Scan for the cell matching the given text and deliver its (X, Y) coordinate at center. 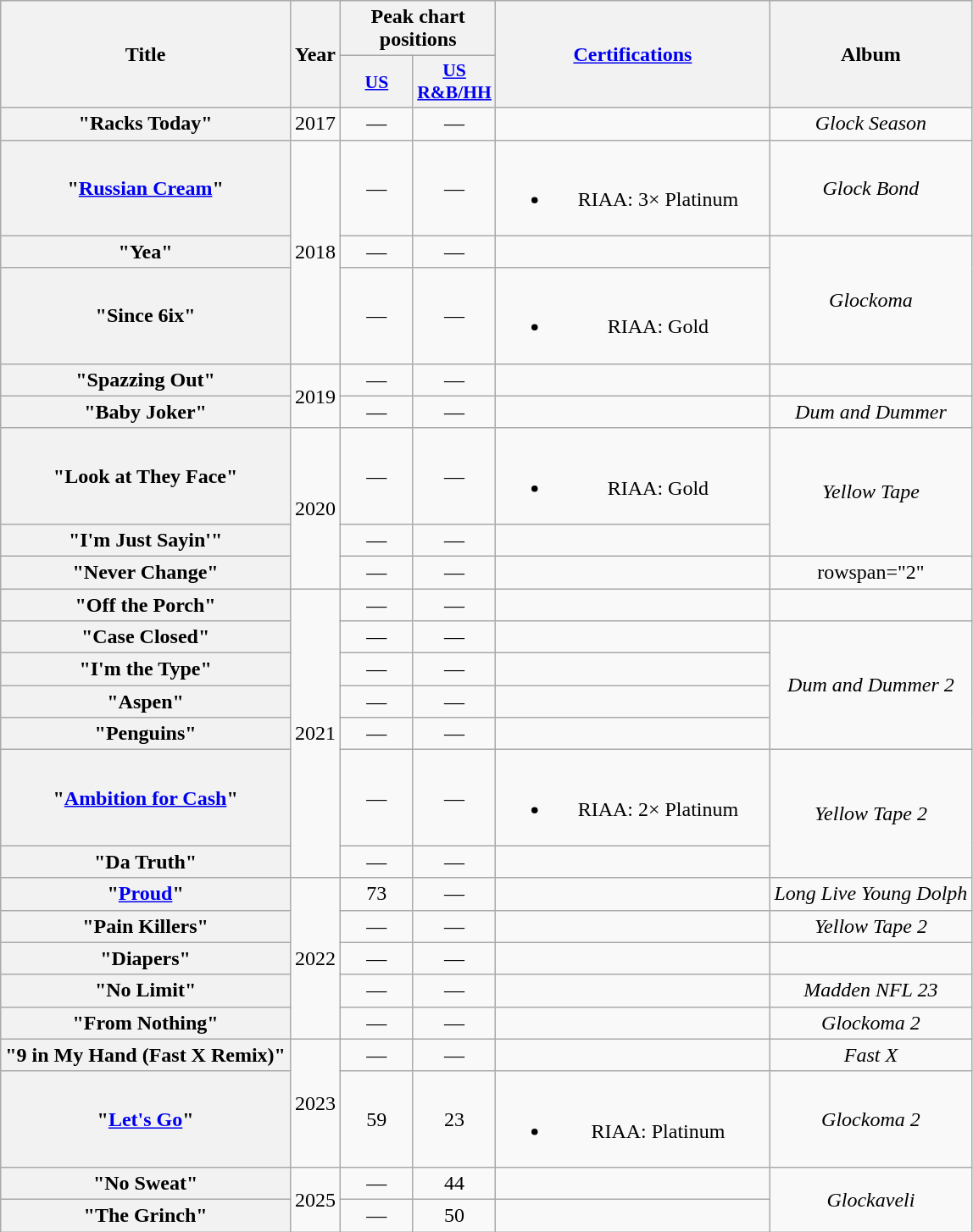
Dum and Dummer (871, 412)
"Aspen" (146, 702)
"Off the Porch" (146, 604)
Glockaveli (871, 1199)
"From Nothing" (146, 1023)
Long Live Young Dolph (871, 894)
2019 (315, 396)
2021 (315, 732)
Year (315, 54)
2017 (315, 124)
"No Limit" (146, 991)
Glock Bond (871, 188)
"Never Change" (146, 572)
"Look at They Face" (146, 476)
"The Grinch" (146, 1215)
"I'm the Type" (146, 669)
US (377, 81)
Fast X (871, 1055)
Certifications (632, 54)
Dum and Dummer 2 (871, 685)
"Russian Cream" (146, 188)
USR&B/HH (454, 81)
2020 (315, 508)
"Case Closed" (146, 637)
RIAA: 2× Platinum (632, 798)
"9 in My Hand (Fast X Remix)" (146, 1055)
Glock Season (871, 124)
rowspan="2" (871, 572)
2018 (315, 252)
"Diapers" (146, 958)
"Ambition for Cash" (146, 798)
Title (146, 54)
"Pain Killers" (146, 926)
RIAA: Platinum (632, 1118)
"Da Truth" (146, 862)
RIAA: 3× Platinum (632, 188)
Yellow Tape (871, 491)
"I'm Just Sayin'" (146, 540)
2023 (315, 1103)
"Spazzing Out" (146, 380)
2025 (315, 1199)
44 (454, 1183)
"Let's Go" (146, 1118)
"Yea" (146, 252)
Glockoma (871, 300)
2022 (315, 958)
Madden NFL 23 (871, 991)
Peak chart positions (419, 29)
"Racks Today" (146, 124)
"Since 6ix" (146, 315)
"Penguins" (146, 734)
50 (454, 1215)
Album (871, 54)
"Proud" (146, 894)
73 (377, 894)
59 (377, 1118)
23 (454, 1118)
"Baby Joker" (146, 412)
"No Sweat" (146, 1183)
